Search for the cell housing the specified text and yield its (x, y) center coordinate. 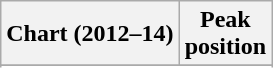
Peakposition (225, 34)
Chart (2012–14) (90, 34)
